Detect which cell encompasses the target text, then output its (x, y) center coordinate. 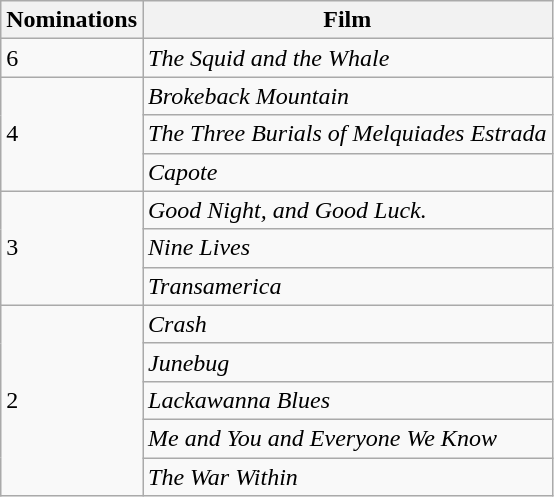
The War Within (347, 477)
Transamerica (347, 286)
Film (347, 20)
Good Night, and Good Luck. (347, 210)
The Squid and the Whale (347, 58)
Crash (347, 324)
6 (72, 58)
2 (72, 400)
Nine Lives (347, 248)
Nominations (72, 20)
Me and You and Everyone We Know (347, 438)
3 (72, 248)
Junebug (347, 362)
Brokeback Mountain (347, 96)
Capote (347, 172)
The Three Burials of Melquiades Estrada (347, 134)
4 (72, 134)
Lackawanna Blues (347, 400)
